Detect which cell encompasses the target text, then output its (X, Y) center coordinate. 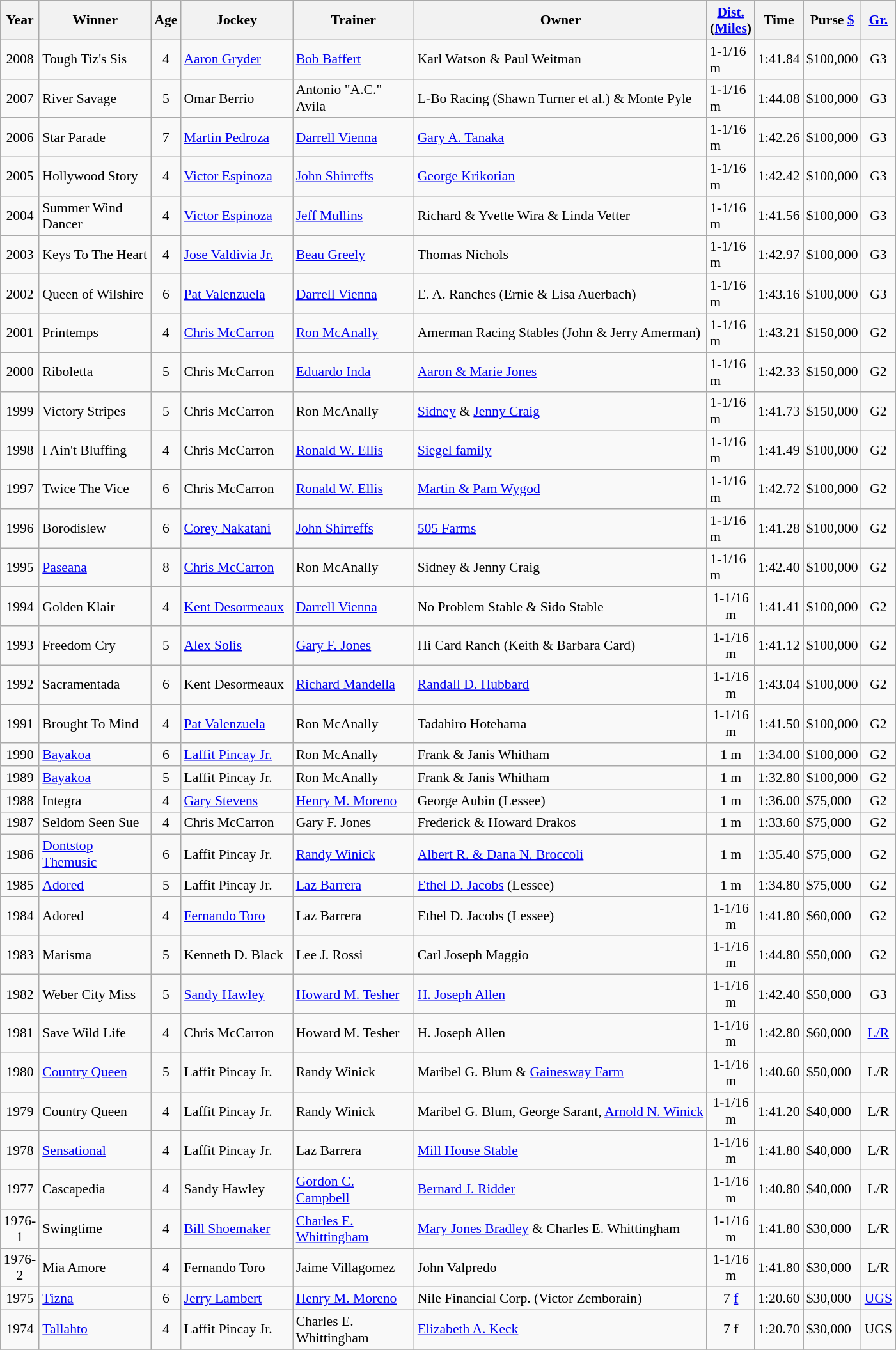
2007 (20, 98)
2003 (20, 255)
Aaron Gryder (237, 59)
1985 (20, 885)
Seldom Seen Sue (95, 823)
1:41.56 (779, 216)
1977 (20, 1189)
Richard & Yvette Wira & Linda Vetter (561, 216)
Riboletta (95, 372)
No Problem Stable & Sido Stable (561, 606)
Nile Financial Corp. (Victor Zemborain) (561, 1299)
1:43.04 (779, 684)
7 (166, 138)
1995 (20, 568)
Sacramentada (95, 684)
Save Wild Life (95, 1033)
2000 (20, 372)
Tadahiro Hotehama (561, 724)
1979 (20, 1111)
1999 (20, 411)
Hollywood Story (95, 177)
Eduardo Inda (354, 372)
Brought To Mind (95, 724)
Age (166, 20)
Paseana (95, 568)
1:35.40 (779, 854)
1:34.80 (779, 885)
1986 (20, 854)
1:41.41 (779, 606)
Purse $ (833, 20)
Jeff Mullins (354, 216)
Thomas Nichols (561, 255)
1981 (20, 1033)
Integra (95, 801)
1:41.50 (779, 724)
Alex Solis (237, 646)
1:43.21 (779, 333)
Elizabeth A. Keck (561, 1330)
1974 (20, 1330)
1:32.80 (779, 778)
Bernard J. Ridder (561, 1189)
Borodislew (95, 528)
Gary A. Tanaka (561, 138)
Mia Amore (95, 1268)
Martin & Pam Wygod (561, 490)
Maribel G. Blum, George Sarant, Arnold N. Winick (561, 1111)
Tough Tiz's Sis (95, 59)
Antonio "A.C." Avila (354, 98)
Bill Shoemaker (237, 1229)
Tizna (95, 1299)
Freedom Cry (95, 646)
1:41.28 (779, 528)
Martin Pedroza (237, 138)
Cascapedia (95, 1189)
Omar Berrio (237, 98)
Gr. (879, 20)
Keys To The Heart (95, 255)
1:40.80 (779, 1189)
Aaron & Marie Jones (561, 372)
Mary Jones Bradley & Charles E. Whittingham (561, 1229)
1991 (20, 724)
Queen of Wilshire (95, 294)
Swingtime (95, 1229)
8 (166, 568)
Mill House Stable (561, 1151)
Siegel family (561, 450)
Maribel G. Blum & Gainesway Farm (561, 1072)
1988 (20, 801)
2008 (20, 59)
1990 (20, 755)
1997 (20, 490)
1994 (20, 606)
E. A. Ranches (Ernie & Lisa Auerbach) (561, 294)
Printemps (95, 333)
Star Parade (95, 138)
Randall D. Hubbard (561, 684)
Jerry Lambert (237, 1299)
Summer Wind Dancer (95, 216)
L-Bo Racing (Shawn Turner et al.) & Monte Pyle (561, 98)
1:34.00 (779, 755)
River Savage (95, 98)
1:44.80 (779, 955)
1989 (20, 778)
George Aubin (Lessee) (561, 801)
1993 (20, 646)
Amerman Racing Stables (John & Jerry Amerman) (561, 333)
1:44.08 (779, 98)
1983 (20, 955)
Year (20, 20)
Twice The Vice (95, 490)
Corey Nakatani (237, 528)
1998 (20, 450)
George Krikorian (561, 177)
1987 (20, 823)
Time (779, 20)
1:41.49 (779, 450)
1:42.80 (779, 1033)
Karl Watson & Paul Weitman (561, 59)
2005 (20, 177)
1:42.26 (779, 138)
Jose Valdivia Jr. (237, 255)
Dist. (Miles) (730, 20)
I Ain't Bluffing (95, 450)
Gordon C. Campbell (354, 1189)
1:40.60 (779, 1072)
Beau Greely (354, 255)
2001 (20, 333)
1:36.00 (779, 801)
1:20.60 (779, 1299)
Golden Klair (95, 606)
John Valpredo (561, 1268)
1980 (20, 1072)
Victory Stripes (95, 411)
1982 (20, 994)
1:41.20 (779, 1111)
1:33.60 (779, 823)
1984 (20, 916)
2002 (20, 294)
Weber City Miss (95, 994)
Jaime Villagomez (354, 1268)
1978 (20, 1151)
Dontstop Themusic (95, 854)
Kenneth D. Black (237, 955)
1992 (20, 684)
2006 (20, 138)
1:20.70 (779, 1330)
1:42.33 (779, 372)
1:42.97 (779, 255)
1:41.12 (779, 646)
Owner (561, 20)
Bob Baffert (354, 59)
505 Farms (561, 528)
Lee J. Rossi (354, 955)
1:42.42 (779, 177)
Trainer (354, 20)
Sensational (95, 1151)
Jockey (237, 20)
1:42.72 (779, 490)
2004 (20, 216)
1976-1 (20, 1229)
Gary Stevens (237, 801)
1996 (20, 528)
1976-2 (20, 1268)
Richard Mandella (354, 684)
Carl Joseph Maggio (561, 955)
Tallahto (95, 1330)
Hi Card Ranch (Keith & Barbara Card) (561, 646)
1:43.16 (779, 294)
1975 (20, 1299)
Marisma (95, 955)
Frederick & Howard Drakos (561, 823)
Albert R. & Dana N. Broccoli (561, 854)
Winner (95, 20)
1:41.73 (779, 411)
1:41.84 (779, 59)
